Provide the [x, y] coordinate of the cell's center where the given text is located.  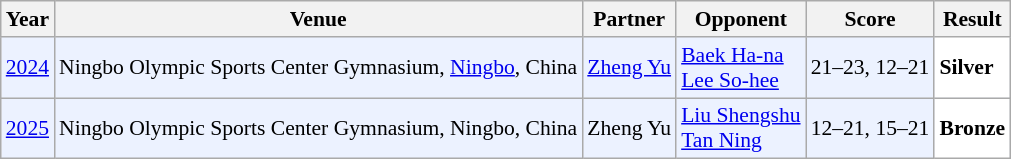
Opponent [740, 19]
Baek Ha-na Lee So-hee [740, 68]
Partner [629, 19]
21–23, 12–21 [870, 68]
Year [28, 19]
Score [870, 19]
Bronze [972, 128]
Silver [972, 68]
12–21, 15–21 [870, 128]
2025 [28, 128]
Result [972, 19]
2024 [28, 68]
Liu Shengshu Tan Ning [740, 128]
Venue [318, 19]
